Search for the cell housing the specified text and yield its (x, y) center coordinate. 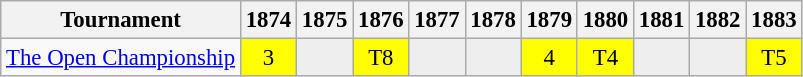
3 (268, 58)
1878 (493, 20)
T8 (381, 58)
1881 (661, 20)
1875 (325, 20)
T5 (774, 58)
1883 (774, 20)
1874 (268, 20)
Tournament (121, 20)
1876 (381, 20)
1882 (718, 20)
1877 (437, 20)
T4 (605, 58)
The Open Championship (121, 58)
1880 (605, 20)
1879 (549, 20)
4 (549, 58)
